Search for the cell housing the specified text and yield its (x, y) center coordinate. 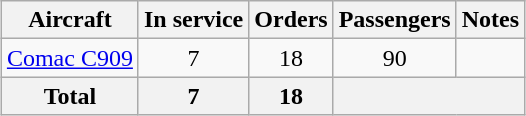
Aircraft (70, 20)
Total (70, 96)
Notes (490, 20)
In service (193, 20)
90 (394, 58)
Comac C909 (70, 58)
Orders (291, 20)
Passengers (394, 20)
